Provide the (X, Y) coordinate of the cell's center where the given text is located.  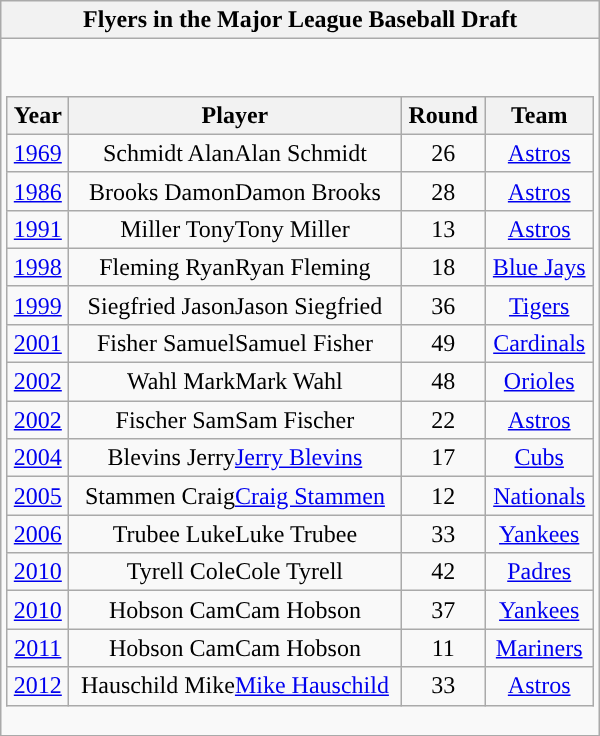
Stammen CraigCraig Stammen (236, 496)
Tyrell ColeCole Tyrell (236, 572)
1969 (38, 153)
Schmidt AlanAlan Schmidt (236, 153)
Siegfried JasonJason Siegfried (236, 305)
Brooks DamonDamon Brooks (236, 191)
Fleming RyanRyan Fleming (236, 267)
Wahl MarkMark Wahl (236, 382)
26 (443, 153)
1986 (38, 191)
Team (539, 115)
42 (443, 572)
Round (443, 115)
Cardinals (539, 343)
28 (443, 191)
Blue Jays (539, 267)
2012 (38, 686)
2005 (38, 496)
2004 (38, 458)
Year (38, 115)
22 (443, 420)
17 (443, 458)
Fisher SamuelSamuel Fisher (236, 343)
2001 (38, 343)
37 (443, 610)
2006 (38, 534)
Flyers in the Major League Baseball Draft (300, 20)
Fischer SamSam Fischer (236, 420)
Hauschild MikeMike Hauschild (236, 686)
36 (443, 305)
2011 (38, 648)
18 (443, 267)
Nationals (539, 496)
Miller TonyTony Miller (236, 229)
Padres (539, 572)
48 (443, 382)
13 (443, 229)
1999 (38, 305)
11 (443, 648)
Orioles (539, 382)
Tigers (539, 305)
Blevins JerryJerry Blevins (236, 458)
1998 (38, 267)
49 (443, 343)
Player (236, 115)
Trubee LukeLuke Trubee (236, 534)
1991 (38, 229)
12 (443, 496)
Mariners (539, 648)
Cubs (539, 458)
